Locate the cell with the specified text and output its (x, y) center coordinate. 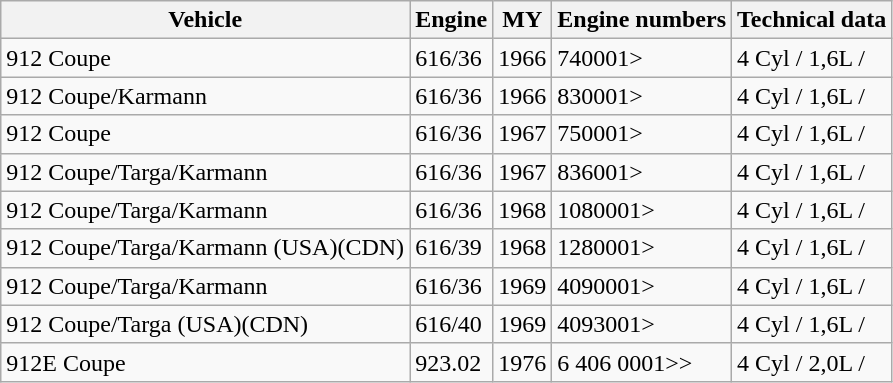
4 Cyl / 2,0L / (812, 362)
616/40 (452, 324)
750001> (642, 134)
Vehicle (206, 20)
912 Coupe/Targa (USA)(CDN) (206, 324)
912 Coupe/Karmann (206, 96)
Engine numbers (642, 20)
Engine (452, 20)
6 406 0001>> (642, 362)
836001> (642, 172)
1280001> (642, 248)
1080001> (642, 210)
740001> (642, 58)
4090001> (642, 286)
912 Coupe/Targa/Karmann (USA)(CDN) (206, 248)
923.02 (452, 362)
4093001> (642, 324)
830001> (642, 96)
616/39 (452, 248)
MY (522, 20)
1976 (522, 362)
912E Coupe (206, 362)
Technical data (812, 20)
